Scan for the cell matching the given text and deliver its [X, Y] coordinate at center. 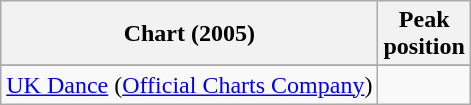
UK Dance (Official Charts Company) [190, 85]
Peakposition [424, 34]
Chart (2005) [190, 34]
